From the cell containing the given text, extract its center point as (X, Y) coordinate. 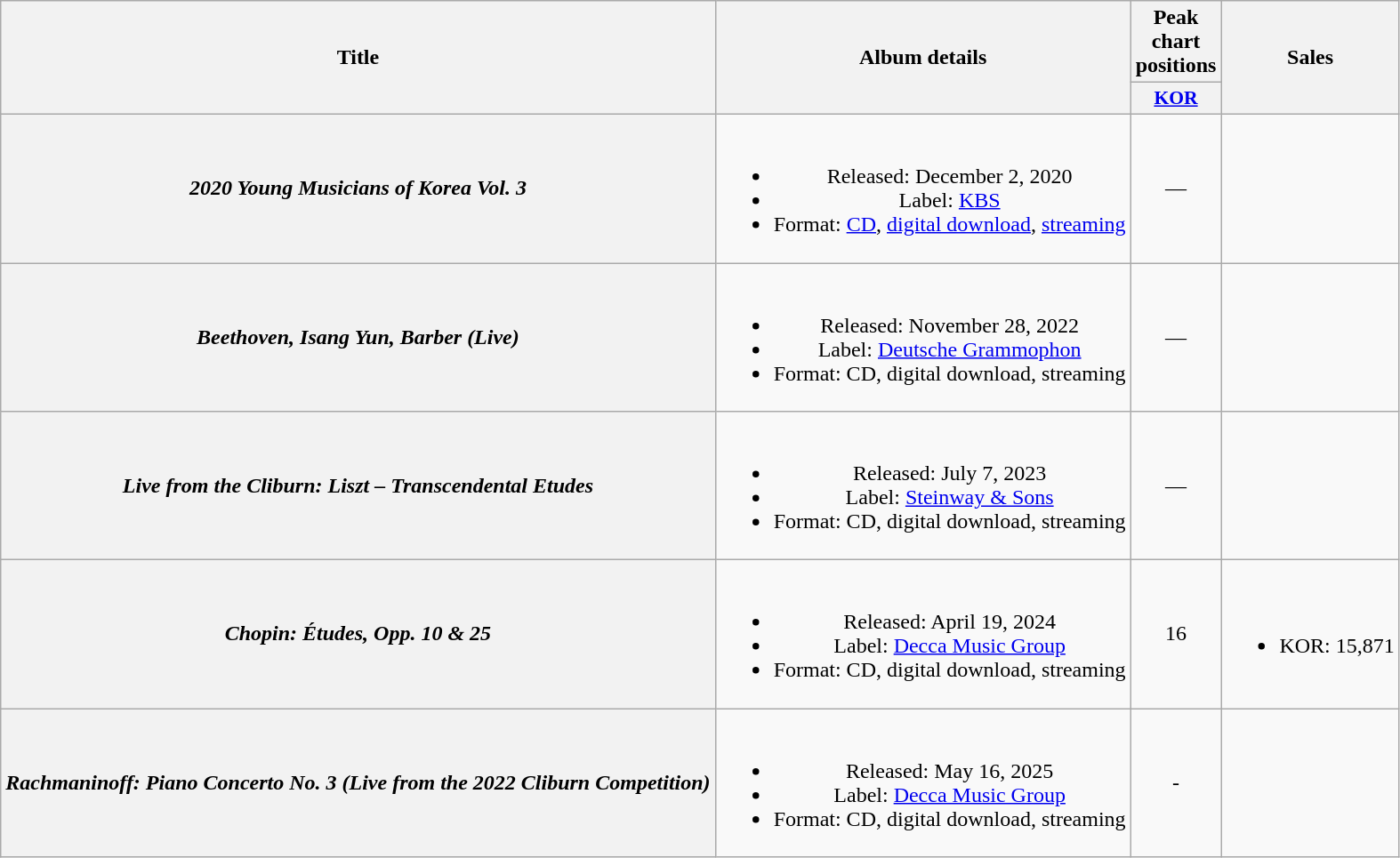
Released: May 16, 2025Label: Decca Music GroupFormat: CD, digital download, streaming (923, 782)
Live from the Cliburn: Liszt – Transcendental Etudes (358, 485)
- (1176, 782)
Released: July 7, 2023Label: Steinway & SonsFormat: CD, digital download, streaming (923, 485)
Beethoven, Isang Yun, Barber (Live) (358, 338)
KOR (1176, 99)
2020 Young Musicians of Korea Vol. 3 (358, 188)
Released: April 19, 2024Label: Decca Music GroupFormat: CD, digital download, streaming (923, 635)
Rachmaninoff: Piano Concerto No. 3 (Live from the 2022 Cliburn Competition) (358, 782)
KOR: 15,871 (1310, 635)
Released: December 2, 2020Label: KBSFormat: CD, digital download, streaming (923, 188)
Title (358, 58)
Sales (1310, 58)
Peak chart positions (1176, 42)
16 (1176, 635)
Released: November 28, 2022Label: Deutsche GrammophonFormat: CD, digital download, streaming (923, 338)
Chopin: Études, Opp. 10 & 25 (358, 635)
Album details (923, 58)
